For the text-containing cell, return its midpoint in [X, Y] coordinate format. 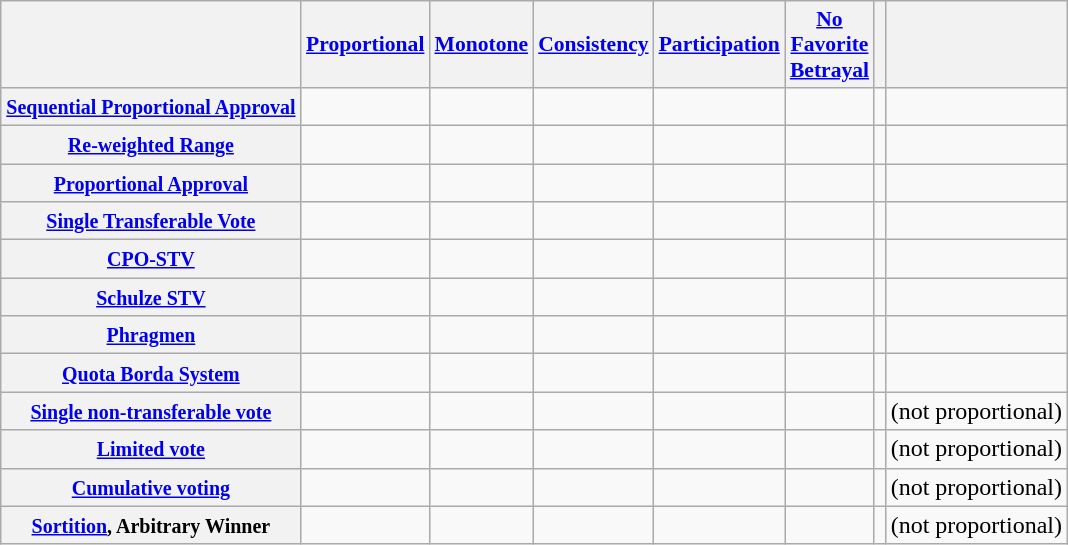
NoFavoriteBetrayal [830, 44]
Single non-transferable vote [151, 411]
Consis­tency [593, 44]
Limited vote [151, 449]
Sortition, Arbitrary Winner [151, 525]
Re-weighted Range [151, 144]
Quota Borda System [151, 373]
Phragmen [151, 335]
Proportional Approval [151, 183]
Single Transferable Vote [151, 221]
Partici­pation [720, 44]
Sequential Proportional Approval [151, 106]
Proportional [365, 44]
CPO-STV [151, 259]
Cumulative voting [151, 487]
Mono­tone [481, 44]
Schulze STV [151, 297]
